Locate the cell with the specified text and output its [x, y] center coordinate. 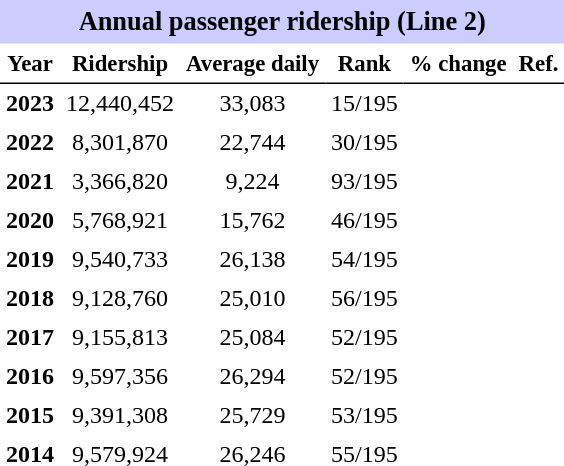
Rank [364, 64]
2023 [30, 104]
Average daily [252, 64]
33,083 [252, 104]
9,391,308 [120, 416]
3,366,820 [120, 182]
56/195 [364, 298]
2020 [30, 220]
25,010 [252, 298]
15,762 [252, 220]
2017 [30, 338]
9,224 [252, 182]
53/195 [364, 416]
2015 [30, 416]
25,729 [252, 416]
46/195 [364, 220]
9,540,733 [120, 260]
54/195 [364, 260]
Annual passenger ridership (Line 2) [282, 22]
% change [458, 64]
26,138 [252, 260]
2022 [30, 142]
8,301,870 [120, 142]
25,084 [252, 338]
26,294 [252, 376]
9,128,760 [120, 298]
2021 [30, 182]
15/195 [364, 104]
2018 [30, 298]
Ridership [120, 64]
9,155,813 [120, 338]
9,597,356 [120, 376]
2019 [30, 260]
30/195 [364, 142]
93/195 [364, 182]
2016 [30, 376]
5,768,921 [120, 220]
Year [30, 64]
12,440,452 [120, 104]
22,744 [252, 142]
